Output the [X, Y] coordinate of the center of the cell containing the given text.  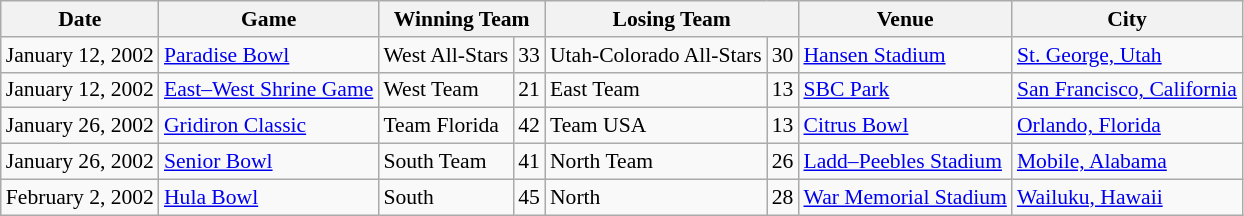
Hansen Stadium [904, 55]
February 2, 2002 [80, 197]
San Francisco, California [1127, 90]
26 [783, 162]
Orlando, Florida [1127, 126]
21 [529, 90]
Venue [904, 19]
Game [268, 19]
Hula Bowl [268, 197]
East Team [656, 90]
West Team [446, 90]
Team USA [656, 126]
41 [529, 162]
Losing Team [672, 19]
30 [783, 55]
North Team [656, 162]
SBC Park [904, 90]
East–West Shrine Game [268, 90]
North [656, 197]
War Memorial Stadium [904, 197]
Date [80, 19]
45 [529, 197]
Utah-Colorado All-Stars [656, 55]
Citrus Bowl [904, 126]
Gridiron Classic [268, 126]
33 [529, 55]
28 [783, 197]
Ladd–Peebles Stadium [904, 162]
South [446, 197]
St. George, Utah [1127, 55]
South Team [446, 162]
Senior Bowl [268, 162]
Mobile, Alabama [1127, 162]
42 [529, 126]
West All-Stars [446, 55]
Winning Team [462, 19]
Paradise Bowl [268, 55]
Wailuku, Hawaii [1127, 197]
City [1127, 19]
Team Florida [446, 126]
